Provide the (X, Y) coordinate of the cell's center where the given text is located.  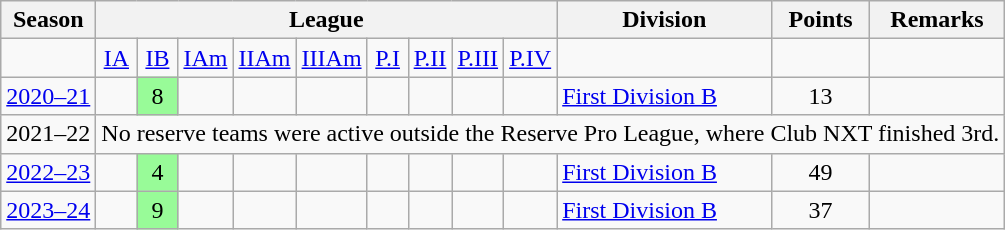
League (326, 20)
P.IV (530, 58)
37 (820, 210)
2020–21 (48, 96)
2023–24 (48, 210)
4 (158, 172)
IA (116, 58)
Remarks (937, 20)
13 (820, 96)
P.III (478, 58)
IIAm (264, 58)
Season (48, 20)
IAm (206, 58)
8 (158, 96)
P.I (388, 58)
9 (158, 210)
2022–23 (48, 172)
IIIAm (332, 58)
49 (820, 172)
2021–22 (48, 134)
No reserve teams were active outside the Reserve Pro League, where Club NXT finished 3rd. (550, 134)
Points (820, 20)
Division (664, 20)
IB (158, 58)
P.II (430, 58)
